Capture the cell that displays the provided text and extract its [X, Y] central coordinate. 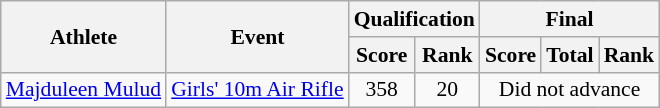
Final [570, 19]
Qualification [414, 19]
Majduleen Mulud [84, 90]
358 [382, 90]
Total [570, 55]
Girls' 10m Air Rifle [258, 90]
Event [258, 36]
Athlete [84, 36]
20 [448, 90]
Did not advance [570, 90]
